Pinpoint the cell where the given text exists, returning its [X, Y] midpoint coordinate. 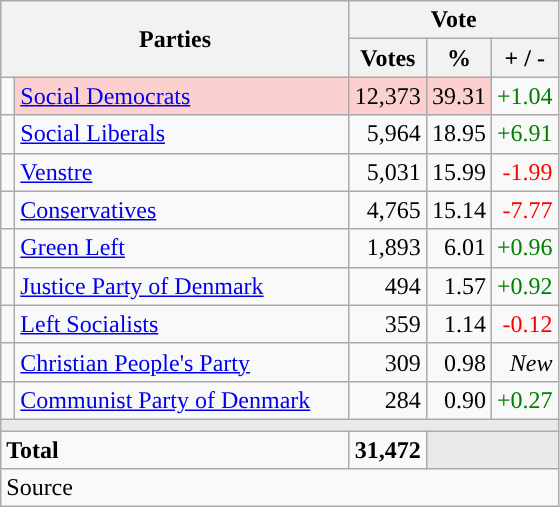
6.01 [458, 248]
359 [388, 324]
Venstre [182, 172]
Social Liberals [182, 134]
Left Socialists [182, 324]
1.14 [458, 324]
Justice Party of Denmark [182, 286]
Source [280, 488]
18.95 [458, 134]
Conservatives [182, 210]
31,472 [388, 449]
15.99 [458, 172]
1,893 [388, 248]
5,964 [388, 134]
Total [176, 449]
494 [388, 286]
0.90 [458, 400]
Parties [176, 39]
0.98 [458, 362]
+0.96 [524, 248]
12,373 [388, 96]
Christian People's Party [182, 362]
New [524, 362]
-0.12 [524, 324]
% [458, 58]
-1.99 [524, 172]
Social Democrats [182, 96]
39.31 [458, 96]
Vote [454, 20]
Votes [388, 58]
+ / - [524, 58]
+0.27 [524, 400]
284 [388, 400]
4,765 [388, 210]
309 [388, 362]
+6.91 [524, 134]
15.14 [458, 210]
Communist Party of Denmark [182, 400]
1.57 [458, 286]
-7.77 [524, 210]
5,031 [388, 172]
+1.04 [524, 96]
Green Left [182, 248]
+0.92 [524, 286]
